Output the [X, Y] coordinate of the center of the cell containing the given text.  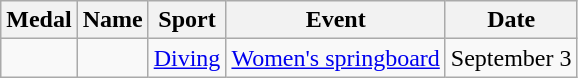
September 3 [511, 58]
Diving [187, 58]
Name [112, 20]
Sport [187, 20]
Date [511, 20]
Event [336, 20]
Women's springboard [336, 58]
Medal [39, 20]
